Extract the [x, y] coordinate from the center of the cell holding the provided text.  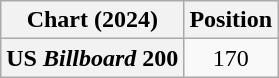
US Billboard 200 [92, 58]
170 [231, 58]
Chart (2024) [92, 20]
Position [231, 20]
